Scan for the cell matching the given text and deliver its (X, Y) coordinate at center. 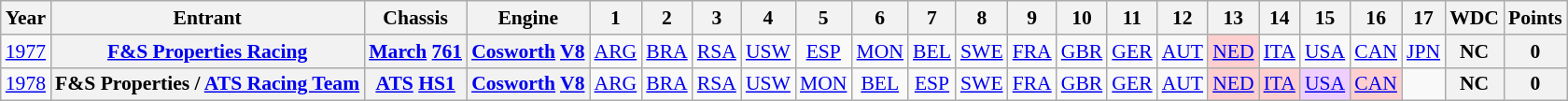
Entrant (207, 18)
7 (931, 18)
WDC (1475, 18)
8 (982, 18)
JPN (1423, 51)
2 (666, 18)
1978 (26, 84)
Points (1535, 18)
6 (881, 18)
12 (1183, 18)
F&S Properties Racing (207, 51)
17 (1423, 18)
Year (26, 18)
F&S Properties / ATS Racing Team (207, 84)
10 (1083, 18)
March 761 (415, 51)
13 (1233, 18)
15 (1325, 18)
9 (1032, 18)
11 (1131, 18)
4 (768, 18)
Engine (528, 18)
1 (616, 18)
1977 (26, 51)
3 (717, 18)
ATS HS1 (415, 84)
14 (1280, 18)
16 (1376, 18)
Chassis (415, 18)
5 (823, 18)
